Extract the [x, y] coordinate from the center of the cell holding the provided text.  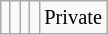
Private [72, 17]
